Scan for the cell matching the given text and deliver its (X, Y) coordinate at center. 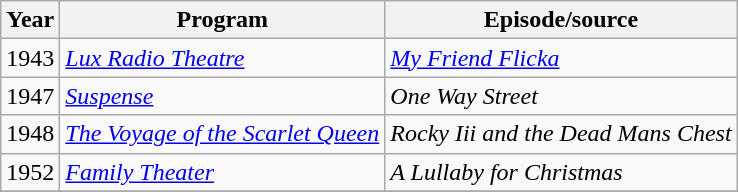
1947 (30, 96)
Suspense (222, 96)
Family Theater (222, 172)
Year (30, 20)
One Way Street (561, 96)
Lux Radio Theatre (222, 58)
1952 (30, 172)
The Voyage of the Scarlet Queen (222, 134)
1943 (30, 58)
Episode/source (561, 20)
1948 (30, 134)
My Friend Flicka (561, 58)
Rocky Iii and the Dead Mans Chest (561, 134)
Program (222, 20)
A Lullaby for Christmas (561, 172)
